Scan for the cell matching the given text and deliver its [X, Y] coordinate at center. 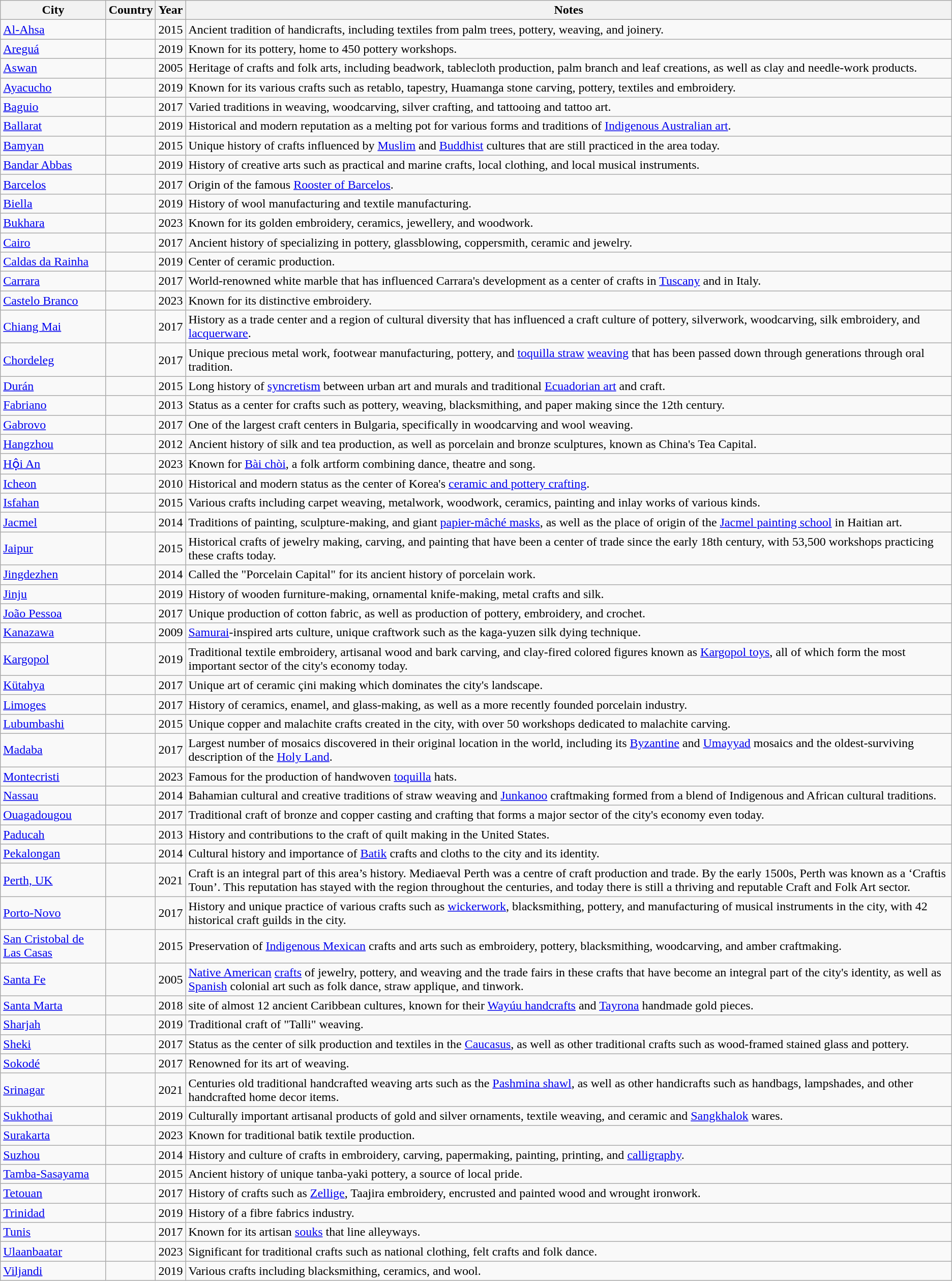
Known for its artisan souks that line alleyways. [569, 1232]
2012 [171, 444]
Tunis [53, 1232]
Santa Marta [53, 1005]
History of a fibre fabrics industry. [569, 1213]
2018 [171, 1005]
Caldas da Rainha [53, 262]
Unique copper and malachite crafts created in the city, with over 50 workshops dedicated to malachite carving. [569, 724]
Chordeleg [53, 360]
Samurai-inspired arts culture, unique craftwork such as the kaga-yuzen silk dying technique. [569, 633]
2009 [171, 633]
Renowned for its art of weaving. [569, 1063]
Culturally important artisanal products of gold and silver ornaments, textile weaving, and ceramic and Sangkhalok wares. [569, 1116]
Traditions of painting, sculpture-making, and giant papier-mâché masks, as well as the place of origin of the Jacmel painting school in Haitian art. [569, 522]
Nassau [53, 796]
Al-Ahsa [53, 29]
Known for its distinctive embroidery. [569, 301]
Historical and modern status as the center of Korea's ceramic and pottery crafting. [569, 484]
Ballarat [53, 126]
Isfahan [53, 503]
History of creative arts such as practical and marine crafts, local clothing, and local musical instruments. [569, 165]
Viljandi [53, 1271]
Surakarta [53, 1135]
Barcelos [53, 184]
Unique production of cotton fabric, as well as production of pottery, embroidery, and crochet. [569, 613]
Known for traditional batik textile production. [569, 1135]
Ulaanbaatar [53, 1252]
History of crafts such as Zellige, Taajira embroidery, encrusted and painted wood and wrought ironwork. [569, 1194]
Bamyan [53, 145]
Sukhothai [53, 1116]
One of the largest craft centers in Bulgaria, specifically in woodcarving and wool weaving. [569, 425]
Montecristi [53, 777]
Famous for the production of handwoven toquilla hats. [569, 777]
Tetouan [53, 1194]
Jaipur [53, 548]
Aswan [53, 68]
Ancient history of specializing in pottery, glassblowing, coppersmith, ceramic and jewelry. [569, 243]
Perth, UK [53, 880]
Jingdezhen [53, 575]
Significant for traditional crafts such as national clothing, felt crafts and folk dance. [569, 1252]
Known for its golden embroidery, ceramics, jewellery, and woodwork. [569, 223]
Sheki [53, 1044]
Cairo [53, 243]
Jacmel [53, 522]
Biella [53, 203]
History of ceramics, enamel, and glass-making, as well as a more recently founded porcelain industry. [569, 704]
Trinidad [53, 1213]
Limoges [53, 704]
Lubumbashi [53, 724]
Country [131, 10]
Historical and modern reputation as a melting pot for various forms and traditions of Indigenous Australian art. [569, 126]
site of almost 12 ancient Caribbean cultures, known for their Wayúu handcrafts and Tayrona handmade gold pieces. [569, 1005]
Called the "Porcelain Capital" for its ancient history of porcelain work. [569, 575]
Unique art of ceramic çini making which dominates the city's landscape. [569, 685]
Hội An [53, 464]
Madaba [53, 750]
Cultural history and importance of Batik crafts and cloths to the city and its identity. [569, 854]
Year [171, 10]
Long history of syncretism between urban art and murals and traditional Ecuadorian art and craft. [569, 386]
Gabrovo [53, 425]
Jinju [53, 594]
Varied traditions in weaving, woodcarving, silver crafting, and tattooing and tattoo art. [569, 107]
Known for its pottery, home to 450 pottery workshops. [569, 49]
World-renowned white marble that has influenced Carrara's development as a center of crafts in Tuscany and in Italy. [569, 281]
Ouagadougou [53, 815]
Kargopol [53, 659]
Baguio [53, 107]
Traditional craft of bronze and copper casting and crafting that forms a major sector of the city's economy even today. [569, 815]
Porto-Novo [53, 913]
Status as a center for crafts such as pottery, weaving, blacksmithing, and paper making since the 12th century. [569, 405]
Sokodé [53, 1063]
Bukhara [53, 223]
Durán [53, 386]
Known for Bài chòi, a folk artform combining dance, theatre and song. [569, 464]
Icheon [53, 484]
Tamba-Sasayama [53, 1174]
2010 [171, 484]
History of wool manufacturing and textile manufacturing. [569, 203]
Ancient history of silk and tea production, as well as porcelain and bronze sculptures, known as China's Tea Capital. [569, 444]
Sharjah [53, 1025]
Pekalongan [53, 854]
Unique history of crafts influenced by Muslim and Buddhist cultures that are still practiced in the area today. [569, 145]
Paducah [53, 835]
Ancient history of unique tanba-yaki pottery, a source of local pride. [569, 1174]
History of wooden furniture-making, ornamental knife-making, metal crafts and silk. [569, 594]
Center of ceramic production. [569, 262]
Areguá [53, 49]
Ayacucho [53, 87]
Traditional craft of "Talli" weaving. [569, 1025]
Chiang Mai [53, 326]
Origin of the famous Rooster of Barcelos. [569, 184]
Ancient tradition of handicrafts, including textiles from palm trees, pottery, weaving, and joinery. [569, 29]
Fabriano [53, 405]
Castelo Branco [53, 301]
Suzhou [53, 1155]
Known for its various crafts such as retablo, tapestry, Huamanga stone carving, pottery, textiles and embroidery. [569, 87]
History and contributions to the craft of quilt making in the United States. [569, 835]
Kanazawa [53, 633]
Various crafts including blacksmithing, ceramics, and wool. [569, 1271]
Carrara [53, 281]
Notes [569, 10]
Preservation of Indigenous Mexican crafts and arts such as embroidery, pottery, blacksmithing, woodcarving, and amber craftmaking. [569, 946]
Santa Fe [53, 979]
Bandar Abbas [53, 165]
Kütahya [53, 685]
João Pessoa [53, 613]
Various crafts including carpet weaving, metalwork, woodwork, ceramics, painting and inlay works of various kinds. [569, 503]
History and culture of crafts in embroidery, carving, papermaking, painting, printing, and calligraphy. [569, 1155]
Srinagar [53, 1089]
City [53, 10]
Hangzhou [53, 444]
San Cristobal de Las Casas [53, 946]
